Return the [x, y] coordinate for the center point of the cell that contains the specified text.  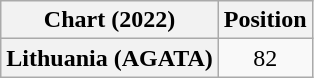
Lithuania (AGATA) [110, 58]
Chart (2022) [110, 20]
Position [265, 20]
82 [265, 58]
